Find where the given text appears and provide that cell's center as (X, Y) coordinate. 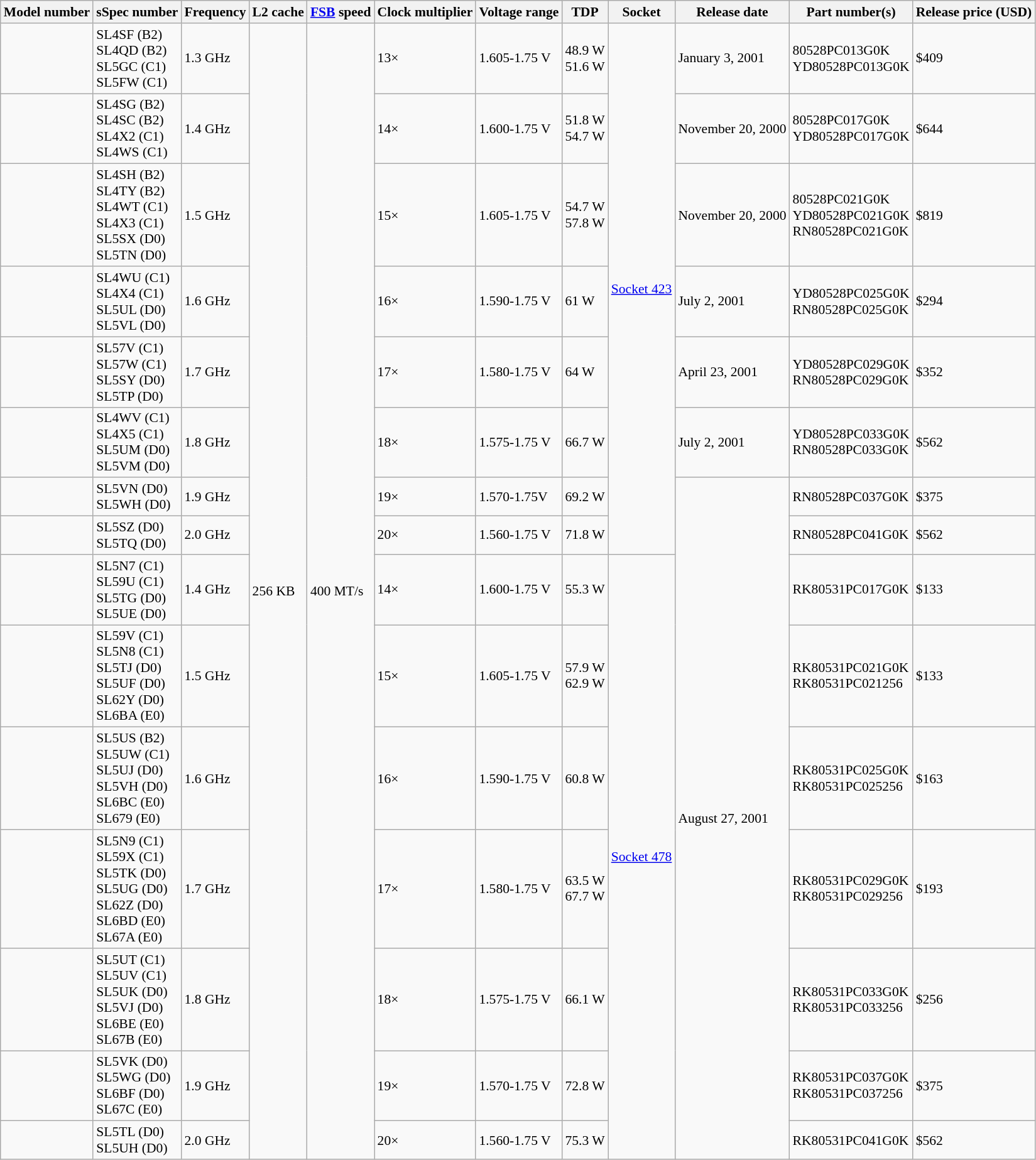
YD80528PC029G0KRN80528PC029G0K (851, 372)
SL5VN (D0)SL5WH (D0) (137, 497)
1.570-1.75V (519, 497)
Release price (USD) (974, 12)
54.7 W57.8 W (584, 215)
SL57V (C1)SL57W (C1)SL5SY (D0)SL5TP (D0) (137, 372)
$409 (974, 58)
Socket (642, 12)
61 W (584, 301)
RN80528PC037G0K (851, 497)
RK80531PC021G0KRK80531PC021256 (851, 676)
SL4SF (B2)SL4QD (B2)SL5GC (C1)SL5FW (C1) (137, 58)
$163 (974, 779)
April 23, 2001 (732, 372)
August 27, 2001 (732, 819)
72.8 W (584, 1086)
SL59V (C1)SL5N8 (C1)SL5TJ (D0)SL5UF (D0)SL62Y (D0)SL6BA (E0) (137, 676)
48.9 W51.6 W (584, 58)
13× (425, 58)
SL4WV (C1)SL4X5 (C1)SL5UM (D0)SL5VM (D0) (137, 442)
60.8 W (584, 779)
SL5UT (C1)SL5UV (C1)SL5UK (D0)SL5VJ (D0)SL6BE (E0)SL67B (E0) (137, 1000)
SL4WU (C1)SL4X4 (C1)SL5UL (D0)SL5VL (D0) (137, 301)
SL5TL (D0)SL5UH (D0) (137, 1141)
January 3, 2001 (732, 58)
RN80528PC041G0K (851, 535)
$352 (974, 372)
Socket 423 (642, 289)
80528PC013G0KYD80528PC013G0K (851, 58)
64 W (584, 372)
SL4SG (B2)SL4SC (B2)SL4X2 (C1)SL4WS (C1) (137, 129)
RK80531PC033G0KRK80531PC033256 (851, 1000)
TDP (584, 12)
256 KB (278, 592)
1.570-1.75 V (519, 1086)
55.3 W (584, 590)
SL5VK (D0)SL5WG (D0)SL6BF (D0)SL67C (E0) (137, 1086)
400 MT/s (341, 592)
SL5N9 (C1)SL59X (C1)SL5TK (D0)SL5UG (D0)SL62Z (D0)SL6BD (E0)SL67A (E0) (137, 889)
RK80531PC025G0KRK80531PC025256 (851, 779)
69.2 W (584, 497)
66.7 W (584, 442)
RK80531PC017G0K (851, 590)
Clock multiplier (425, 12)
sSpec number (137, 12)
1.3 GHz (215, 58)
Part number(s) (851, 12)
SL4SH (B2)SL4TY (B2)SL4WT (C1)SL4X3 (C1)SL5SX (D0)SL5TN (D0) (137, 215)
80528PC017G0KYD80528PC017G0K (851, 129)
$819 (974, 215)
RK80531PC041G0K (851, 1141)
YD80528PC025G0KRN80528PC025G0K (851, 301)
Socket 478 (642, 857)
$644 (974, 129)
63.5 W67.7 W (584, 889)
FSB speed (341, 12)
SL5US (B2)SL5UW (C1)SL5UJ (D0)SL5VH (D0)SL6BC (E0)SL679 (E0) (137, 779)
66.1 W (584, 1000)
$294 (974, 301)
Release date (732, 12)
Frequency (215, 12)
57.9 W62.9 W (584, 676)
SL5N7 (C1)SL59U (C1)SL5TG (D0)SL5UE (D0) (137, 590)
80528PC021G0KYD80528PC021G0KRN80528PC021G0K (851, 215)
$193 (974, 889)
75.3 W (584, 1141)
$256 (974, 1000)
SL5SZ (D0)SL5TQ (D0) (137, 535)
RK80531PC037G0KRK80531PC037256 (851, 1086)
RK80531PC029G0KRK80531PC029256 (851, 889)
Voltage range (519, 12)
51.8 W54.7 W (584, 129)
Model number (46, 12)
L2 cache (278, 12)
YD80528PC033G0KRN80528PC033G0K (851, 442)
71.8 W (584, 535)
